Capture the cell that displays the provided text and extract its [x, y] central coordinate. 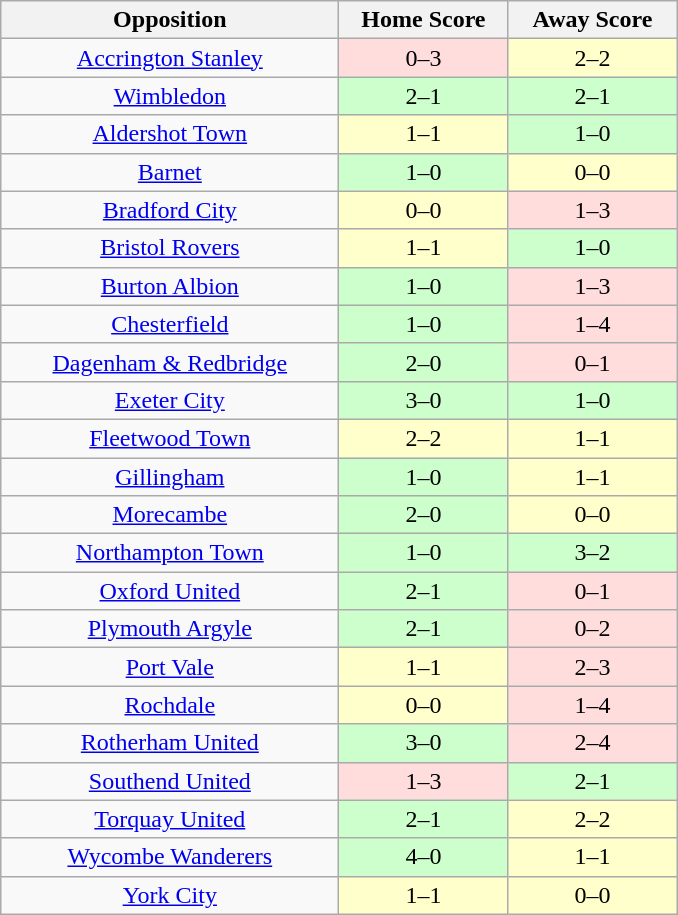
Bradford City [170, 210]
Home Score [424, 20]
York City [170, 895]
Rochdale [170, 705]
Southend United [170, 781]
4–0 [424, 857]
0–2 [592, 629]
Northampton Town [170, 553]
Chesterfield [170, 324]
Gillingham [170, 477]
Plymouth Argyle [170, 629]
Rotherham United [170, 743]
Port Vale [170, 667]
Away Score [592, 20]
Aldershot Town [170, 134]
Dagenham & Redbridge [170, 362]
Opposition [170, 20]
Bristol Rovers [170, 248]
0–3 [424, 58]
Morecambe [170, 515]
Wimbledon [170, 96]
Barnet [170, 172]
3–2 [592, 553]
Wycombe Wanderers [170, 857]
Torquay United [170, 819]
Accrington Stanley [170, 58]
Burton Albion [170, 286]
2–4 [592, 743]
Oxford United [170, 591]
Fleetwood Town [170, 438]
Exeter City [170, 400]
2–3 [592, 667]
